Return the [X, Y] coordinate for the center point of the cell that contains the specified text.  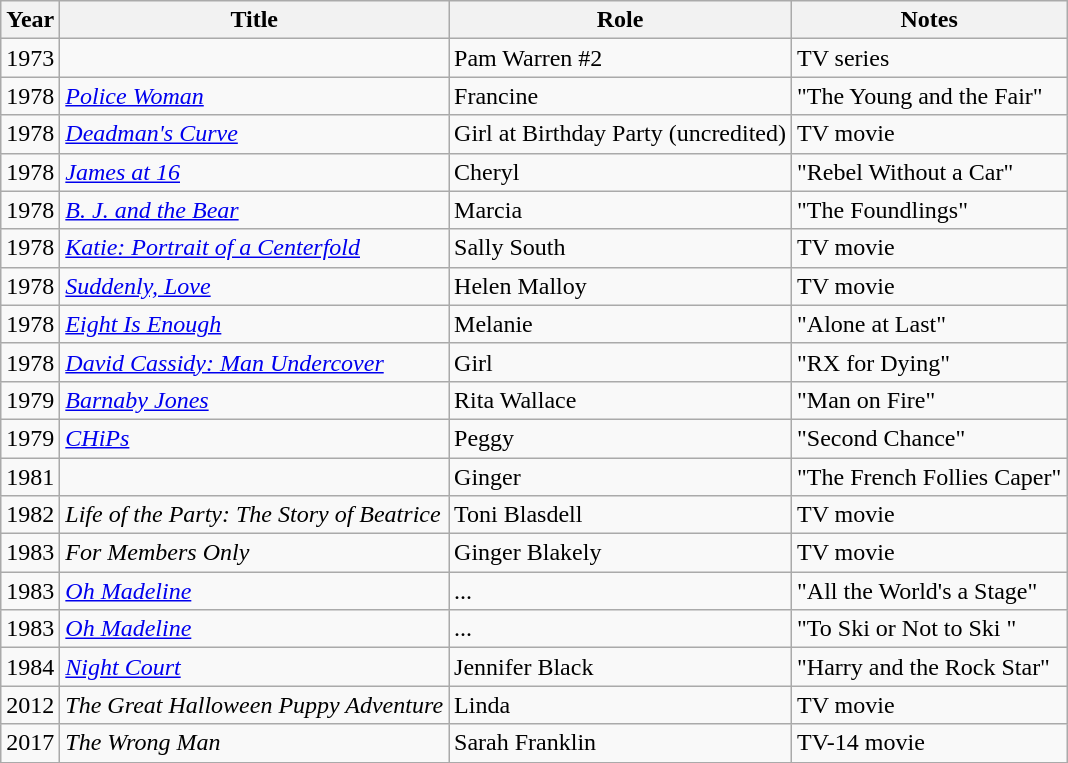
Linda [620, 705]
Ginger [620, 477]
"Rebel Without a Car" [930, 172]
Girl at Birthday Party (uncredited) [620, 134]
Police Woman [254, 96]
B. J. and the Bear [254, 210]
For Members Only [254, 553]
Helen Malloy [620, 286]
Cheryl [620, 172]
Barnaby Jones [254, 400]
David Cassidy: Man Undercover [254, 362]
"The Young and the Fair" [930, 96]
"To Ski or Not to Ski " [930, 629]
1984 [30, 667]
Year [30, 20]
Notes [930, 20]
Girl [620, 362]
Night Court [254, 667]
"Alone at Last" [930, 324]
1981 [30, 477]
Life of the Party: The Story of Beatrice [254, 515]
1982 [30, 515]
"Man on Fire" [930, 400]
Ginger Blakely [620, 553]
Peggy [620, 438]
2017 [30, 743]
Deadman's Curve [254, 134]
Suddenly, Love [254, 286]
James at 16 [254, 172]
TV series [930, 58]
Eight Is Enough [254, 324]
Title [254, 20]
"RX for Dying" [930, 362]
Francine [620, 96]
Sally South [620, 248]
2012 [30, 705]
Sarah Franklin [620, 743]
Rita Wallace [620, 400]
Jennifer Black [620, 667]
"Harry and the Rock Star" [930, 667]
Marcia [620, 210]
The Wrong Man [254, 743]
TV-14 movie [930, 743]
Katie: Portrait of a Centerfold [254, 248]
"All the World's a Stage" [930, 591]
Toni Blasdell [620, 515]
Role [620, 20]
1973 [30, 58]
"Second Chance" [930, 438]
"The Foundlings" [930, 210]
The Great Halloween Puppy Adventure [254, 705]
Pam Warren #2 [620, 58]
CHiPs [254, 438]
"The French Follies Caper" [930, 477]
Melanie [620, 324]
